Detect which cell encompasses the target text, then output its [X, Y] center coordinate. 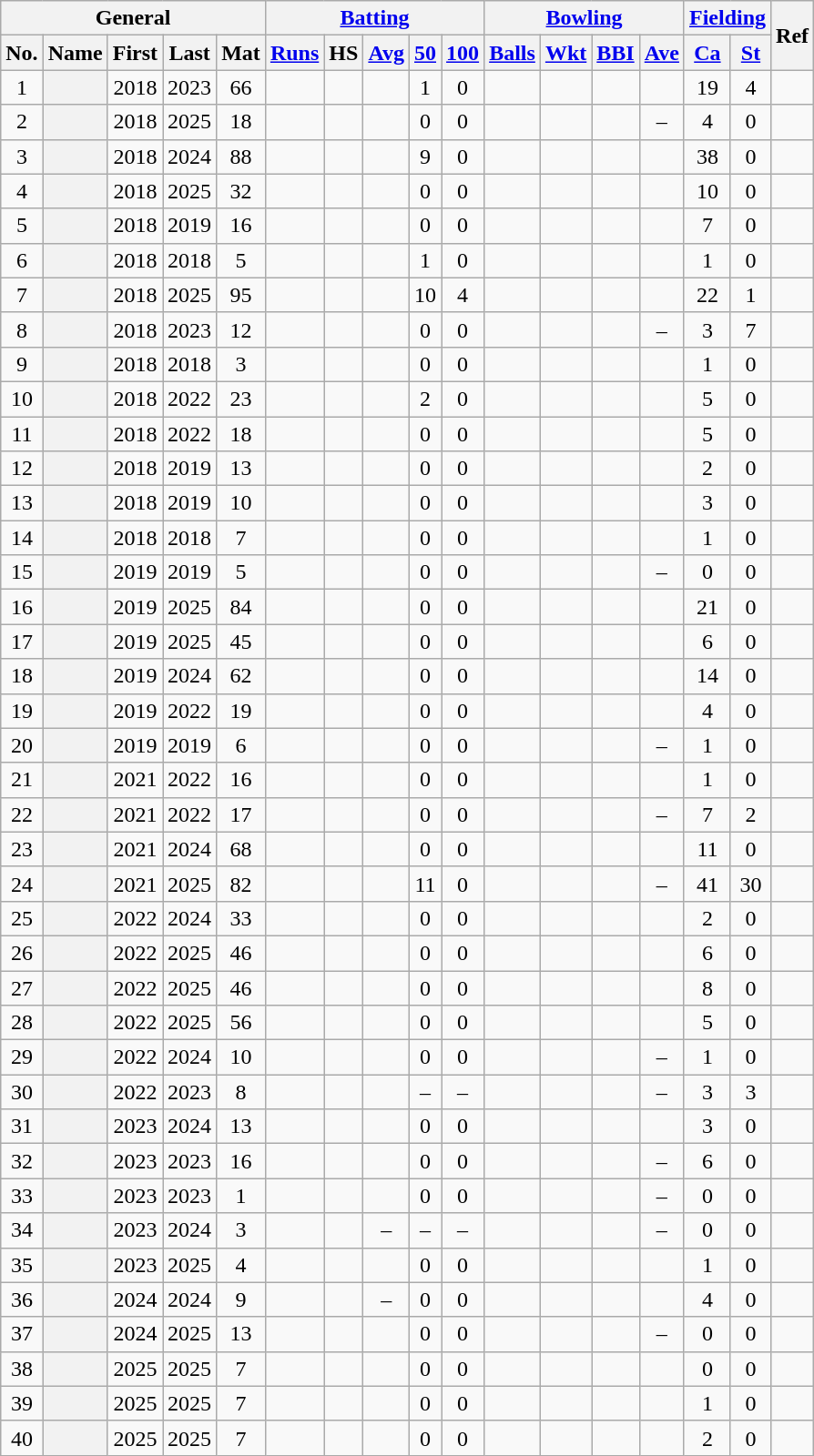
Runs [294, 53]
First [135, 53]
62 [241, 676]
68 [241, 849]
15 [22, 572]
General [133, 18]
Ref [792, 35]
35 [22, 1265]
26 [22, 953]
Last [189, 53]
Avg [386, 53]
Mat [241, 53]
Bowling [585, 18]
37 [22, 1334]
Batting [374, 18]
100 [463, 53]
66 [241, 87]
95 [241, 295]
29 [22, 1057]
88 [241, 157]
36 [22, 1299]
Fielding [727, 18]
Ave [661, 53]
25 [22, 918]
Balls [513, 53]
84 [241, 607]
28 [22, 1023]
Wkt [565, 53]
20 [22, 745]
HS [344, 53]
45 [241, 642]
41 [707, 884]
50 [424, 53]
BBI [616, 53]
39 [22, 1403]
27 [22, 987]
40 [22, 1438]
St [750, 53]
Name [75, 53]
31 [22, 1127]
34 [22, 1230]
24 [22, 884]
No. [22, 53]
82 [241, 884]
56 [241, 1023]
Ca [707, 53]
